From the cell containing the given text, extract its center point as (x, y) coordinate. 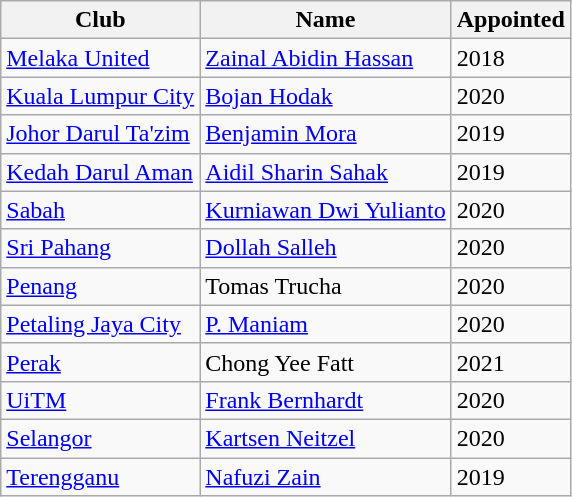
2018 (510, 58)
Penang (100, 286)
Terengganu (100, 477)
Melaka United (100, 58)
Kartsen Neitzel (326, 438)
Kurniawan Dwi Yulianto (326, 210)
Sri Pahang (100, 248)
Tomas Trucha (326, 286)
Benjamin Mora (326, 134)
Nafuzi Zain (326, 477)
Perak (100, 362)
Dollah Salleh (326, 248)
Aidil Sharin Sahak (326, 172)
Bojan Hodak (326, 96)
Sabah (100, 210)
Appointed (510, 20)
Selangor (100, 438)
Petaling Jaya City (100, 324)
Chong Yee Fatt (326, 362)
Zainal Abidin Hassan (326, 58)
Name (326, 20)
Club (100, 20)
UiTM (100, 400)
Frank Bernhardt (326, 400)
Kedah Darul Aman (100, 172)
2021 (510, 362)
Kuala Lumpur City (100, 96)
P. Maniam (326, 324)
Johor Darul Ta'zim (100, 134)
